Determine the (x, y) coordinate at the center of the cell enclosing the given text.  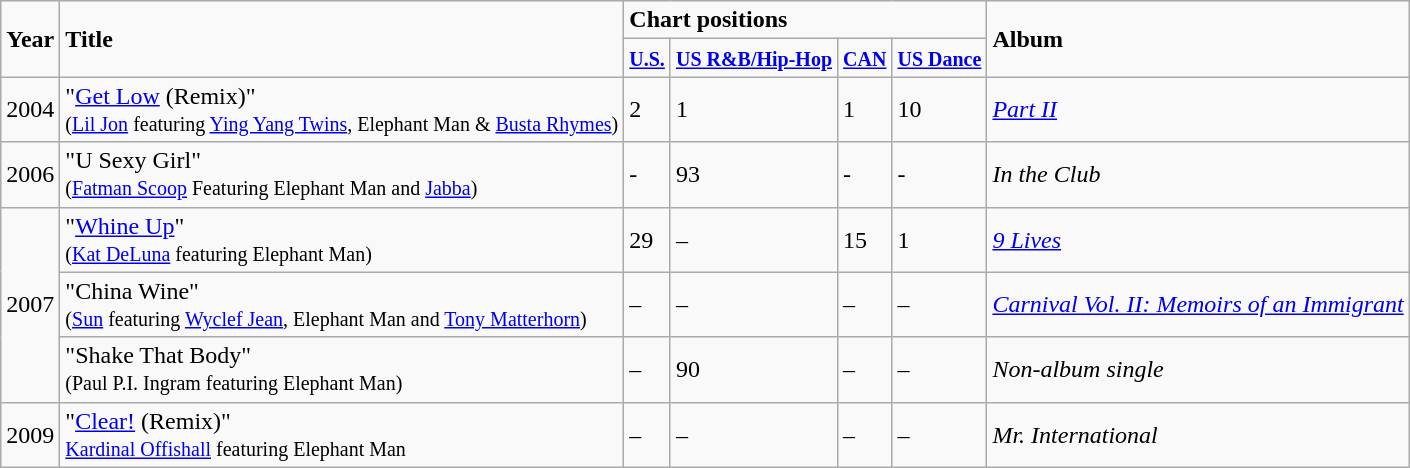
29 (648, 240)
"U Sexy Girl" (Fatman Scoop Featuring Elephant Man and Jabba) (342, 174)
"China Wine" (Sun featuring Wyclef Jean, Elephant Man and Tony Matterhorn) (342, 304)
In the Club (1198, 174)
Non-album single (1198, 370)
2004 (30, 110)
Title (342, 39)
"Clear! (Remix)" Kardinal Offishall featuring Elephant Man (342, 434)
10 (940, 110)
Year (30, 39)
9 Lives (1198, 240)
"Shake That Body" (Paul P.I. Ingram featuring Elephant Man) (342, 370)
Carnival Vol. II: Memoirs of an Immigrant (1198, 304)
2006 (30, 174)
US R&B/Hip-Hop (754, 58)
2 (648, 110)
Album (1198, 39)
Chart positions (806, 20)
2009 (30, 434)
CAN (865, 58)
Part II (1198, 110)
15 (865, 240)
2007 (30, 304)
93 (754, 174)
U.S. (648, 58)
"Whine Up" (Kat DeLuna featuring Elephant Man) (342, 240)
US Dance (940, 58)
"Get Low (Remix)" (Lil Jon featuring Ying Yang Twins, Elephant Man & Busta Rhymes) (342, 110)
Mr. International (1198, 434)
90 (754, 370)
